Locate the cell with the specified text and output its [x, y] center coordinate. 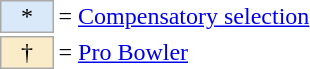
* [27, 16]
† [27, 52]
